Output the [x, y] coordinate of the center of the cell containing the given text.  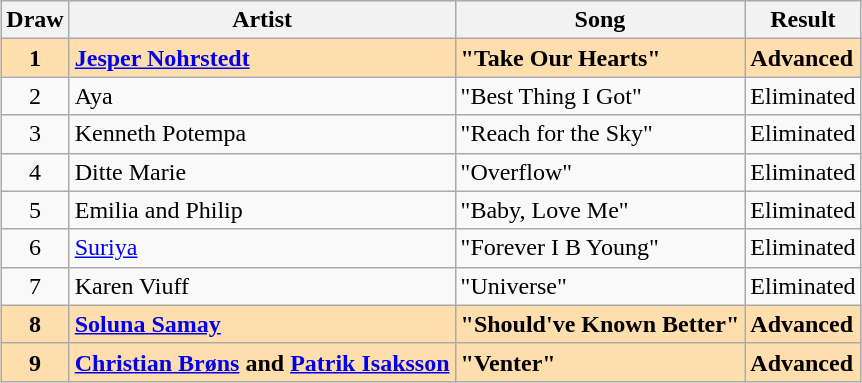
Emilia and Philip [262, 210]
Suriya [262, 248]
3 [35, 134]
8 [35, 324]
Kenneth Potempa [262, 134]
Result [803, 20]
"Universe" [600, 286]
"Baby, Love Me" [600, 210]
"Overflow" [600, 172]
Soluna Samay [262, 324]
5 [35, 210]
Aya [262, 96]
2 [35, 96]
Ditte Marie [262, 172]
6 [35, 248]
"Reach for the Sky" [600, 134]
"Best Thing I Got" [600, 96]
"Should've Known Better" [600, 324]
"Forever I B Young" [600, 248]
9 [35, 362]
Draw [35, 20]
1 [35, 58]
Artist [262, 20]
Karen Viuff [262, 286]
4 [35, 172]
Christian Brøns and Patrik Isaksson [262, 362]
Song [600, 20]
"Venter" [600, 362]
Jesper Nohrstedt [262, 58]
"Take Our Hearts" [600, 58]
7 [35, 286]
